From the cell containing the given text, extract its center point as (X, Y) coordinate. 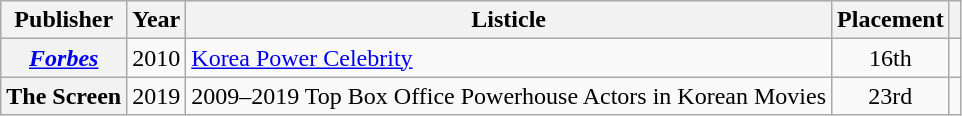
2019 (156, 96)
Listicle (509, 20)
16th (891, 58)
Korea Power Celebrity (509, 58)
2009–2019 Top Box Office Powerhouse Actors in Korean Movies (509, 96)
2010 (156, 58)
The Screen (64, 96)
Placement (891, 20)
23rd (891, 96)
Publisher (64, 20)
Year (156, 20)
Forbes (64, 58)
